Provide the [X, Y] coordinate of the cell's center where the given text is located.  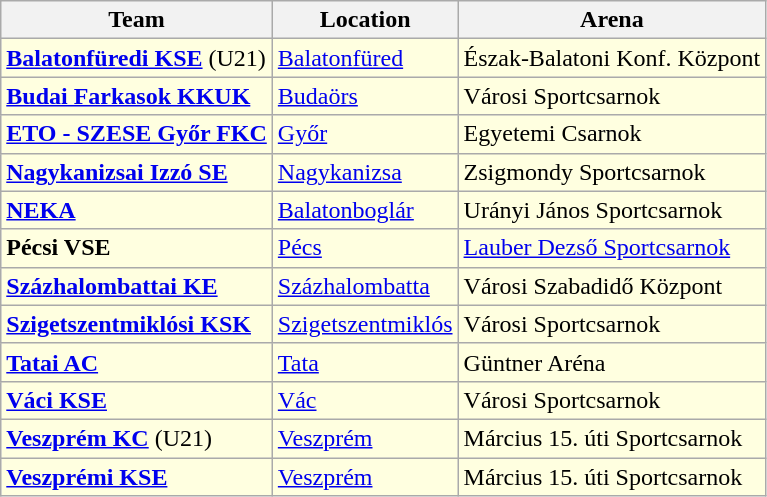
Zsigmondy Sportcsarnok [612, 172]
Tata [365, 362]
Pécs [365, 248]
Location [365, 20]
Balatonfüredi KSE (U21) [137, 58]
Budai Farkasok KKUK [137, 96]
Városi Szabadidő Központ [612, 286]
Százhalombatta [365, 286]
Urányi János Sportcsarnok [612, 210]
Balatonboglár [365, 210]
Balatonfüred [365, 58]
ETO - SZESE Győr FKC [137, 134]
Százhalombattai KE [137, 286]
Váci KSE [137, 400]
Arena [612, 20]
Szigetszentmiklósi KSK [137, 324]
Veszprém KC (U21) [137, 438]
Győr [365, 134]
Szigetszentmiklós [365, 324]
NEKA [137, 210]
Észak-Balatoni Konf. Központ [612, 58]
Veszprémi KSE [137, 477]
Pécsi VSE [137, 248]
Team [137, 20]
Nagykanizsai Izzó SE [137, 172]
Güntner Aréna [612, 362]
Lauber Dezső Sportcsarnok [612, 248]
Egyetemi Csarnok [612, 134]
Vác [365, 400]
Budaörs [365, 96]
Tatai AC [137, 362]
Nagykanizsa [365, 172]
